Locate the cell with the specified text and output its [x, y] center coordinate. 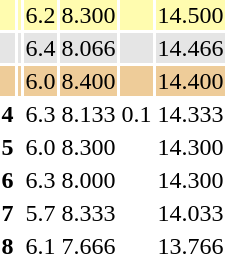
14.333 [190, 114]
8.000 [88, 180]
8.400 [88, 81]
4 [8, 114]
14.466 [190, 48]
14.033 [190, 213]
8.333 [88, 213]
6.4 [40, 48]
0.1 [136, 114]
14.500 [190, 15]
5.7 [40, 213]
6 [8, 180]
8.066 [88, 48]
5 [8, 147]
8.133 [88, 114]
7 [8, 213]
6.2 [40, 15]
14.400 [190, 81]
